Return the [x, y] coordinate for the center point of the cell that contains the specified text.  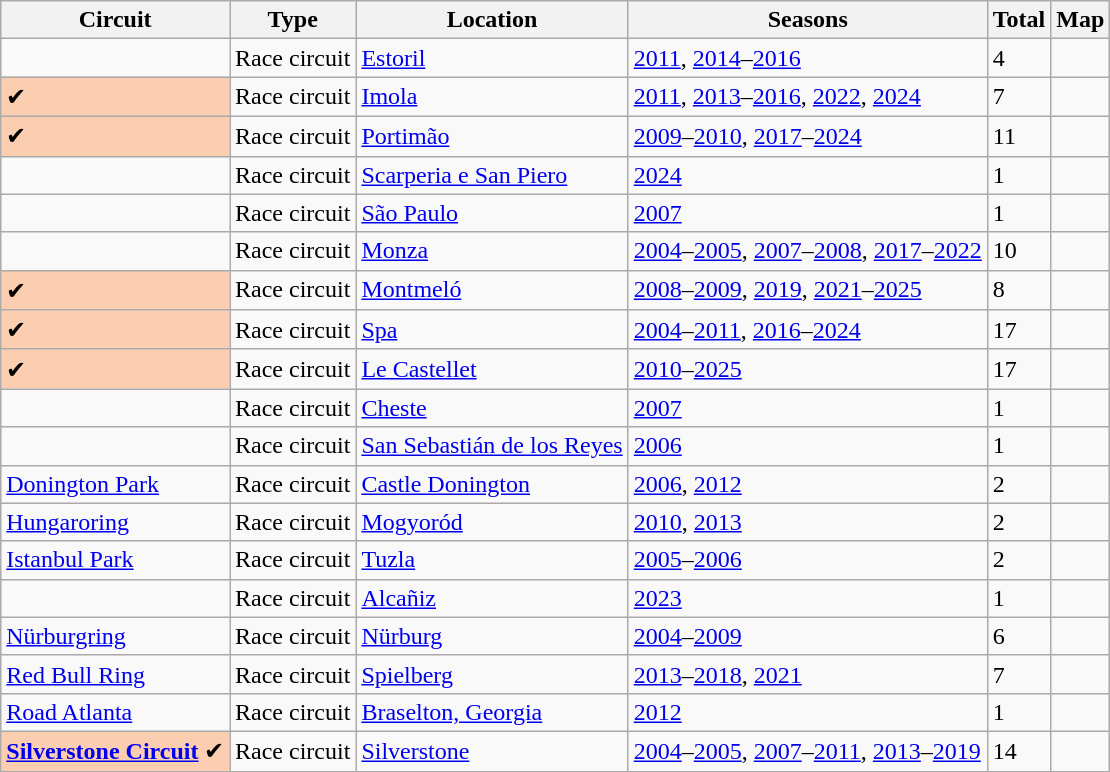
2005–2006 [808, 560]
2009–2010, 2017–2024 [808, 136]
2004–2009 [808, 636]
Spielberg [492, 674]
Portimão [492, 136]
Castle Donington [492, 484]
Nürburg [492, 636]
2011, 2013–2016, 2022, 2024 [808, 97]
Istanbul Park [116, 560]
Seasons [808, 20]
11 [1019, 136]
4 [1019, 58]
8 [1019, 290]
Monza [492, 251]
Silverstone [492, 751]
2004–2011, 2016–2024 [808, 330]
Imola [492, 97]
2004–2005, 2007–2011, 2013–2019 [808, 751]
2012 [808, 712]
São Paulo [492, 213]
2006 [808, 446]
14 [1019, 751]
Cheste [492, 408]
Nürburgring [116, 636]
2023 [808, 598]
Montmeló [492, 290]
2008–2009, 2019, 2021–2025 [808, 290]
Alcañiz [492, 598]
Hungaroring [116, 522]
2004–2005, 2007–2008, 2017–2022 [808, 251]
Spa [492, 330]
2011, 2014–2016 [808, 58]
Le Castellet [492, 369]
Tuzla [492, 560]
Estoril [492, 58]
San Sebastián de los Reyes [492, 446]
2010, 2013 [808, 522]
Road Atlanta [116, 712]
2006, 2012 [808, 484]
Circuit [116, 20]
Donington Park [116, 484]
2024 [808, 175]
Scarperia e San Piero [492, 175]
Map [1080, 20]
6 [1019, 636]
Type [293, 20]
Silverstone Circuit ✔ [116, 751]
Mogyoród [492, 522]
2013–2018, 2021 [808, 674]
Red Bull Ring [116, 674]
Braselton, Georgia [492, 712]
Location [492, 20]
10 [1019, 251]
2010–2025 [808, 369]
Total [1019, 20]
